For the text-containing cell, return its midpoint in [X, Y] coordinate format. 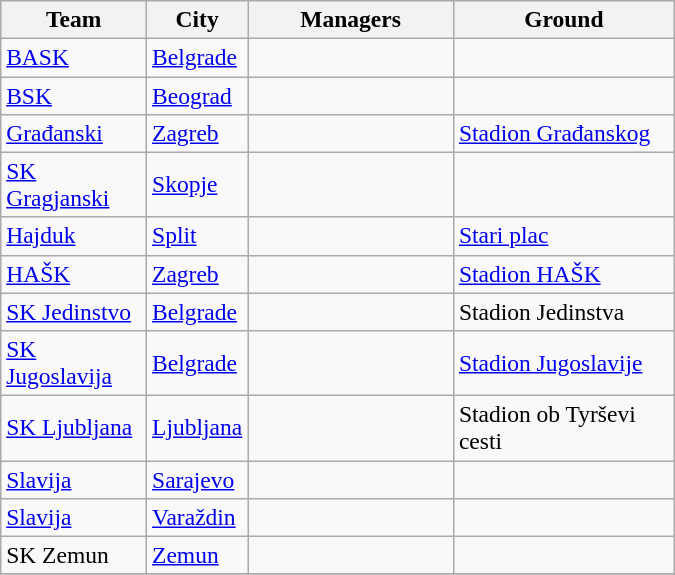
Skopje [198, 184]
BASK [74, 57]
SK Zemun [74, 555]
Zemun [198, 555]
SK Jugoslavija [74, 362]
Stari plac [564, 236]
HAŠK [74, 274]
Split [198, 236]
Stadion Jugoslavije [564, 362]
SK Gragjanski [74, 184]
Beograd [198, 95]
Stadion Građanskog [564, 133]
Hajduk [74, 236]
Sarajevo [198, 479]
BSK [74, 95]
Team [74, 19]
Ground [564, 19]
Managers [351, 19]
Varaždin [198, 517]
City [198, 19]
Stadion Jedinstva [564, 312]
Ljubljana [198, 428]
Stadion HAŠK [564, 274]
Stadion ob Tyrševi cesti [564, 428]
SK Ljubljana [74, 428]
Građanski [74, 133]
SK Jedinstvo [74, 312]
